Return (x, y) of the center of cell containing provided text 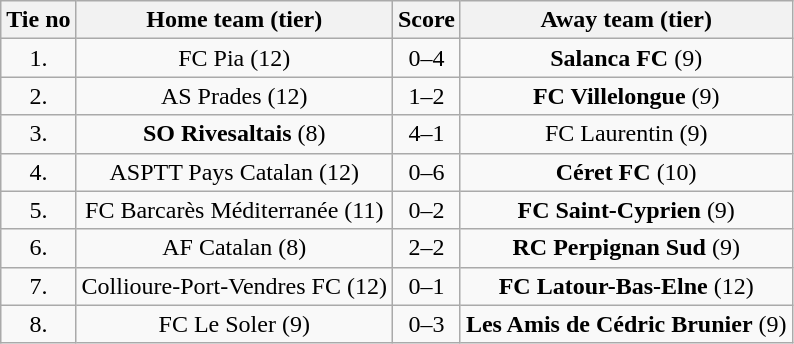
AS Prades (12) (234, 96)
Tie no (38, 20)
Away team (tier) (626, 20)
0–3 (426, 324)
0–2 (426, 210)
4. (38, 172)
0–4 (426, 58)
8. (38, 324)
Score (426, 20)
FC Barcarès Méditerranée (11) (234, 210)
7. (38, 286)
4–1 (426, 134)
Collioure-Port-Vendres FC (12) (234, 286)
Home team (tier) (234, 20)
FC Villelongue (9) (626, 96)
ASPTT Pays Catalan (12) (234, 172)
FC Latour-Bas-Elne (12) (626, 286)
Les Amis de Cédric Brunier (9) (626, 324)
Céret FC (10) (626, 172)
RC Perpignan Sud (9) (626, 248)
0–1 (426, 286)
FC Pia (12) (234, 58)
0–6 (426, 172)
2–2 (426, 248)
5. (38, 210)
Salanca FC (9) (626, 58)
SO Rivesaltais (8) (234, 134)
1. (38, 58)
FC Saint-Cyprien (9) (626, 210)
6. (38, 248)
1–2 (426, 96)
2. (38, 96)
3. (38, 134)
FC Le Soler (9) (234, 324)
AF Catalan (8) (234, 248)
FC Laurentin (9) (626, 134)
